Pinpoint the cell where the given text exists, returning its (X, Y) midpoint coordinate. 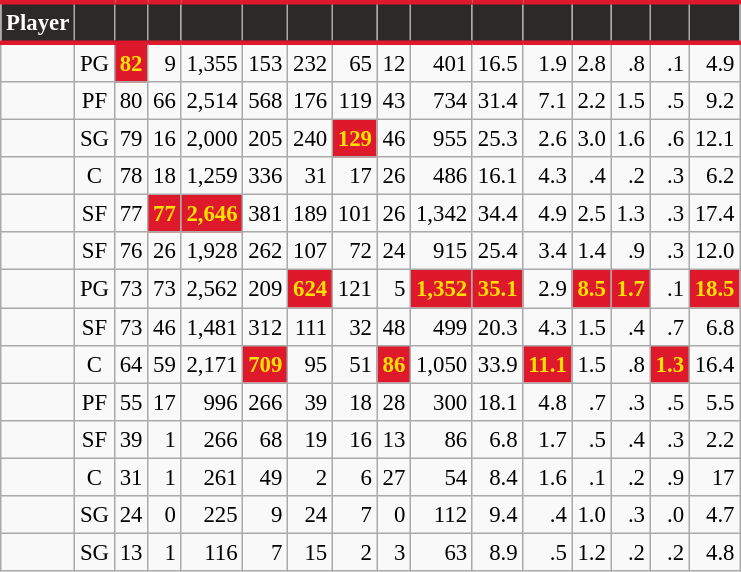
111 (310, 327)
8.4 (497, 477)
112 (442, 515)
16.1 (497, 176)
11.1 (548, 364)
116 (212, 552)
568 (266, 101)
43 (394, 101)
709 (266, 364)
55 (130, 402)
82 (130, 62)
16.5 (497, 62)
64 (130, 364)
107 (310, 251)
33.9 (497, 364)
2,646 (212, 214)
189 (310, 214)
Player (38, 22)
1,352 (442, 289)
18.1 (497, 402)
119 (354, 101)
240 (310, 139)
65 (354, 62)
15 (310, 552)
996 (212, 402)
2.5 (592, 214)
381 (266, 214)
78 (130, 176)
101 (354, 214)
54 (442, 477)
1.0 (592, 515)
1,259 (212, 176)
27 (394, 477)
72 (354, 251)
66 (164, 101)
1,342 (442, 214)
1.9 (548, 62)
1,050 (442, 364)
2.9 (548, 289)
300 (442, 402)
48 (394, 327)
1.2 (592, 552)
80 (130, 101)
25.4 (497, 251)
59 (164, 364)
25.3 (497, 139)
2,562 (212, 289)
17.4 (714, 214)
20.3 (497, 327)
5 (394, 289)
8.5 (592, 289)
153 (266, 62)
6 (354, 477)
624 (310, 289)
68 (266, 439)
28 (394, 402)
336 (266, 176)
7.1 (548, 101)
1,481 (212, 327)
9.4 (497, 515)
32 (354, 327)
3 (394, 552)
261 (212, 477)
6.2 (714, 176)
209 (266, 289)
486 (442, 176)
129 (354, 139)
205 (266, 139)
12 (394, 62)
2,000 (212, 139)
.6 (670, 139)
5.5 (714, 402)
31.4 (497, 101)
3.4 (548, 251)
16.4 (714, 364)
2,514 (212, 101)
95 (310, 364)
499 (442, 327)
225 (212, 515)
1,928 (212, 251)
401 (442, 62)
79 (130, 139)
915 (442, 251)
9.2 (714, 101)
49 (266, 477)
51 (354, 364)
76 (130, 251)
2.8 (592, 62)
2.6 (548, 139)
232 (310, 62)
35.1 (497, 289)
176 (310, 101)
34.4 (497, 214)
63 (442, 552)
19 (310, 439)
955 (442, 139)
.0 (670, 515)
12.1 (714, 139)
1.4 (592, 251)
2,171 (212, 364)
1,355 (212, 62)
121 (354, 289)
3.0 (592, 139)
312 (266, 327)
18.5 (714, 289)
262 (266, 251)
8.9 (497, 552)
734 (442, 101)
4.7 (714, 515)
12.0 (714, 251)
